Determine the (x, y) coordinate at the center of the cell enclosing the given text.  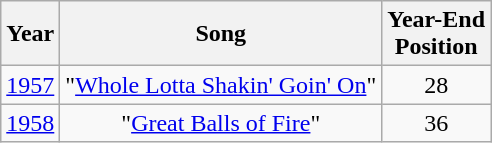
Year (30, 34)
1957 (30, 85)
Song (221, 34)
28 (436, 85)
"Whole Lotta Shakin' Goin' On" (221, 85)
1958 (30, 123)
"Great Balls of Fire" (221, 123)
36 (436, 123)
Year-EndPosition (436, 34)
